Determine the [X, Y] coordinate at the center of the cell enclosing the given text.  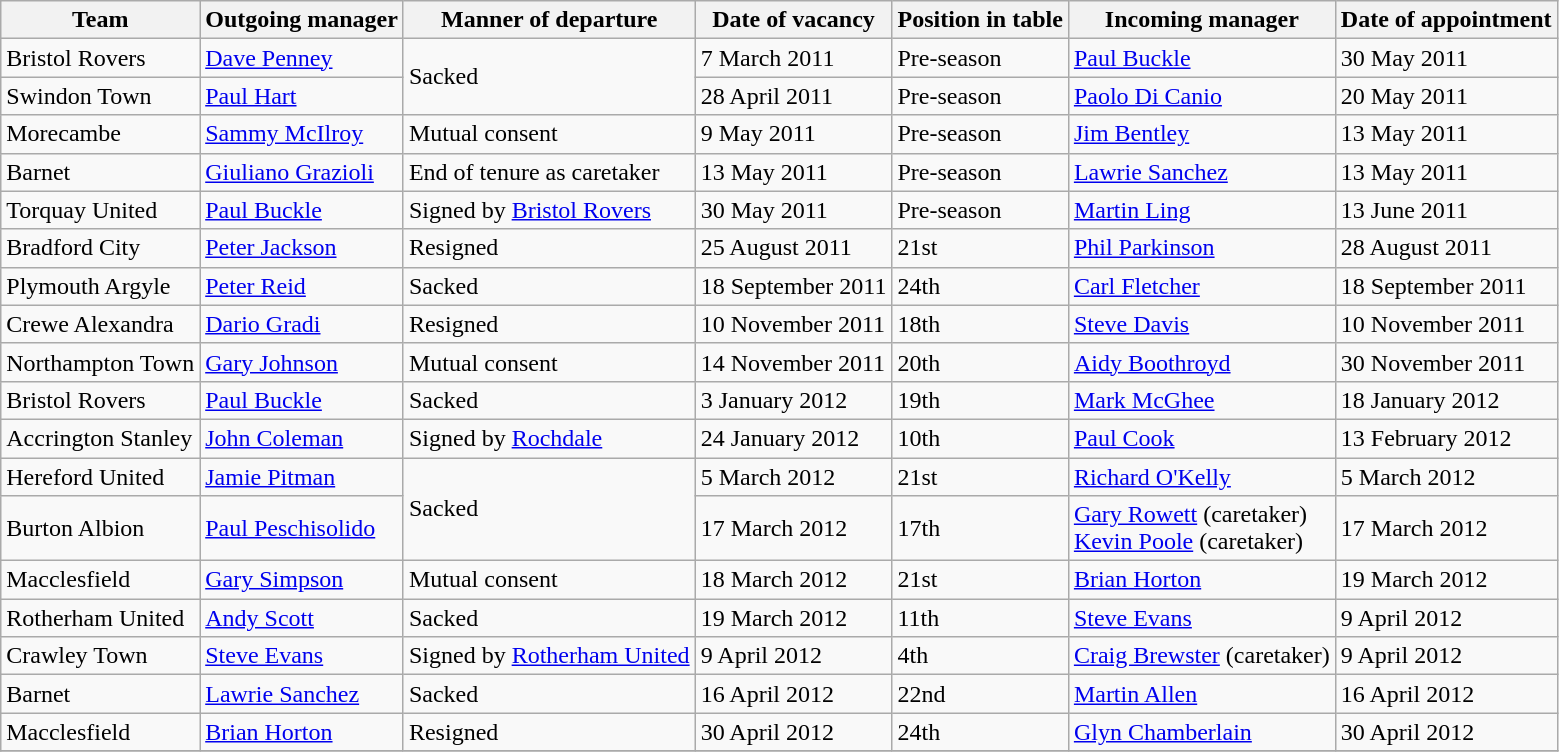
Peter Jackson [302, 248]
Jamie Pitman [302, 477]
17th [980, 528]
Hereford United [100, 477]
Sammy McIlroy [302, 134]
Carl Fletcher [1202, 286]
Crewe Alexandra [100, 324]
Dave Penney [302, 58]
Paul Cook [1202, 438]
14 November 2011 [794, 362]
Jim Bentley [1202, 134]
Torquay United [100, 210]
Gary Johnson [302, 362]
Mark McGhee [1202, 400]
9 May 2011 [794, 134]
24 January 2012 [794, 438]
7 March 2011 [794, 58]
19th [980, 400]
Martin Ling [1202, 210]
Gary Simpson [302, 580]
Date of appointment [1446, 20]
Andy Scott [302, 618]
20 May 2011 [1446, 96]
11th [980, 618]
Signed by Bristol Rovers [549, 210]
Plymouth Argyle [100, 286]
Rotherham United [100, 618]
Steve Davis [1202, 324]
Craig Brewster (caretaker) [1202, 656]
Team [100, 20]
28 April 2011 [794, 96]
Crawley Town [100, 656]
Swindon Town [100, 96]
Position in table [980, 20]
Phil Parkinson [1202, 248]
4th [980, 656]
3 January 2012 [794, 400]
Dario Gradi [302, 324]
Manner of departure [549, 20]
20th [980, 362]
Accrington Stanley [100, 438]
Signed by Rochdale [549, 438]
Richard O'Kelly [1202, 477]
Northampton Town [100, 362]
22nd [980, 694]
Date of vacancy [794, 20]
18th [980, 324]
Paolo Di Canio [1202, 96]
28 August 2011 [1446, 248]
Aidy Boothroyd [1202, 362]
Morecambe [100, 134]
End of tenure as caretaker [549, 172]
Signed by Rotherham United [549, 656]
Paul Peschisolido [302, 528]
Bradford City [100, 248]
10th [980, 438]
Giuliano Grazioli [302, 172]
Burton Albion [100, 528]
Gary Rowett (caretaker)Kevin Poole (caretaker) [1202, 528]
18 January 2012 [1446, 400]
Martin Allen [1202, 694]
Glyn Chamberlain [1202, 732]
30 November 2011 [1446, 362]
Peter Reid [302, 286]
13 June 2011 [1446, 210]
13 February 2012 [1446, 438]
18 March 2012 [794, 580]
25 August 2011 [794, 248]
Incoming manager [1202, 20]
Outgoing manager [302, 20]
John Coleman [302, 438]
Paul Hart [302, 96]
